Output the [x, y] coordinate of the center of the cell containing the given text.  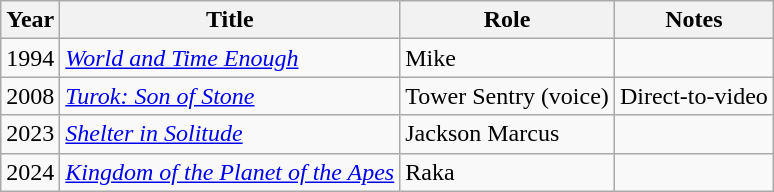
Title [230, 20]
Role [508, 20]
Direct-to-video [694, 96]
1994 [30, 58]
Shelter in Solitude [230, 134]
Tower Sentry (voice) [508, 96]
Mike [508, 58]
Notes [694, 20]
Year [30, 20]
2008 [30, 96]
2023 [30, 134]
Jackson Marcus [508, 134]
Turok: Son of Stone [230, 96]
Raka [508, 172]
World and Time Enough [230, 58]
Kingdom of the Planet of the Apes [230, 172]
2024 [30, 172]
